Capture the cell that displays the provided text and extract its (x, y) central coordinate. 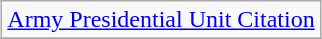
Army Presidential Unit Citation (161, 20)
